Provide the (X, Y) coordinate of the cell's center where the given text is located.  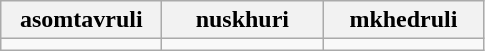
nuskhuri (242, 20)
asomtavruli (82, 20)
mkhedruli (404, 20)
